Output the [x, y] coordinate of the center of the cell containing the given text.  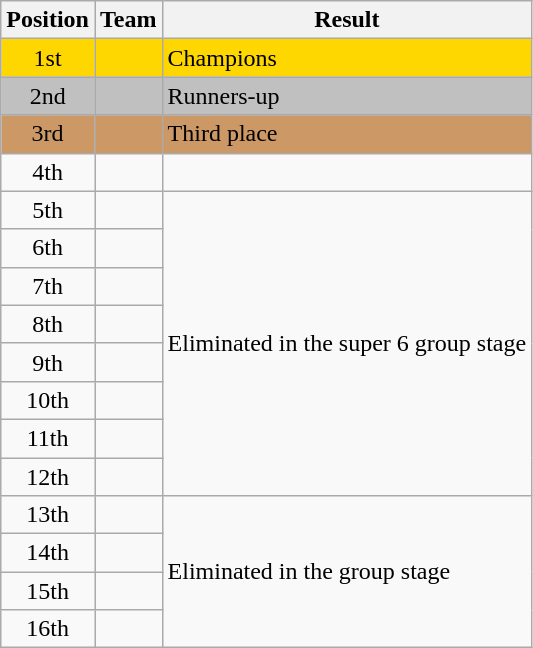
4th [48, 172]
1st [48, 58]
Eliminated in the super 6 group stage [347, 343]
6th [48, 248]
7th [48, 286]
3rd [48, 134]
11th [48, 438]
Team [128, 20]
Champions [347, 58]
5th [48, 210]
Runners-up [347, 96]
12th [48, 477]
9th [48, 362]
Third place [347, 134]
14th [48, 553]
8th [48, 324]
13th [48, 515]
10th [48, 400]
Eliminated in the group stage [347, 572]
15th [48, 591]
16th [48, 629]
Position [48, 20]
Result [347, 20]
2nd [48, 96]
